From the cell containing the given text, extract its center point as [x, y] coordinate. 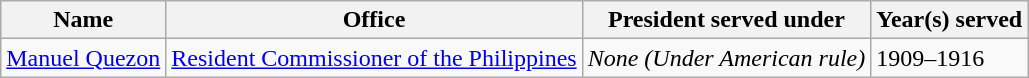
Year(s) served [950, 20]
Office [374, 20]
1909–1916 [950, 58]
Name [84, 20]
Resident Commissioner of the Philippines [374, 58]
None (Under American rule) [726, 58]
President served under [726, 20]
Manuel Quezon [84, 58]
